Capture the cell that displays the provided text and extract its [x, y] central coordinate. 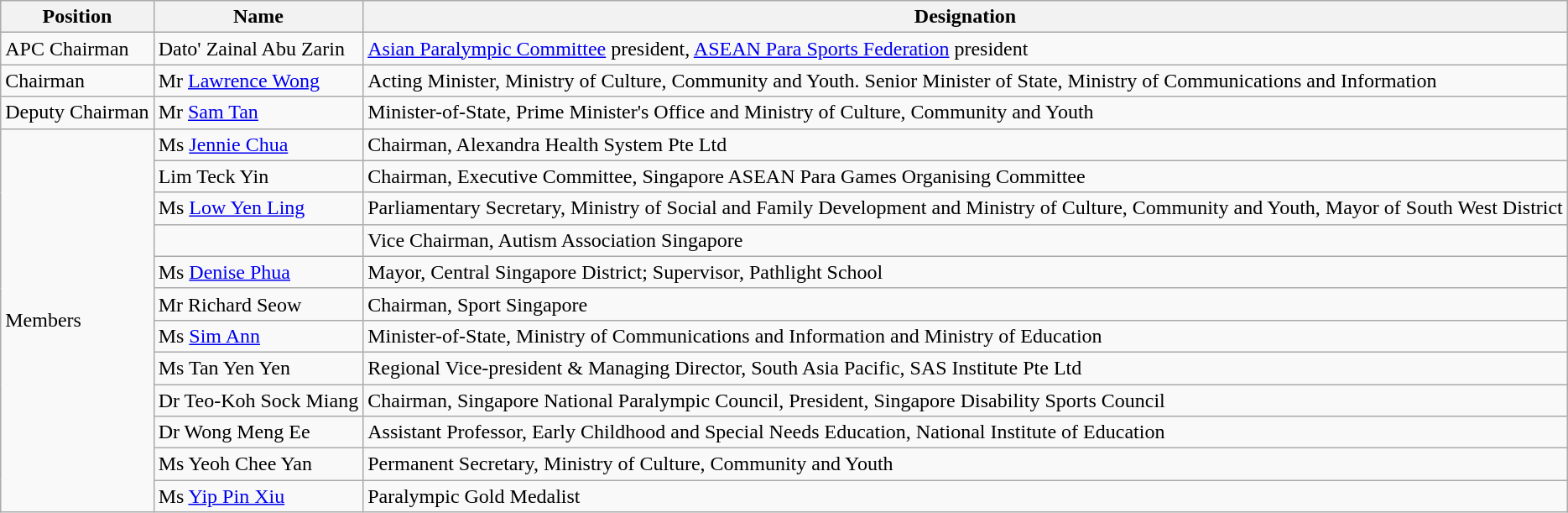
Chairman, Sport Singapore [966, 304]
Chairman, Alexandra Health System Pte Ltd [966, 144]
Lim Teck Yin [258, 176]
Asian Paralympic Committee president, ASEAN Para Sports Federation president [966, 49]
Minister-of-State, Prime Minister's Office and Ministry of Culture, Community and Youth [966, 113]
Deputy Chairman [77, 113]
Ms Tan Yen Yen [258, 368]
APC Chairman [77, 49]
Members [77, 321]
Dato' Zainal Abu Zarin [258, 49]
Chairman, Singapore National Paralympic Council, President, Singapore Disability Sports Council [966, 400]
Paralympic Gold Medalist [966, 496]
Acting Minister, Ministry of Culture, Community and Youth. Senior Minister of State, Ministry of Communications and Information [966, 81]
Ms Denise Phua [258, 272]
Regional Vice-president & Managing Director, South Asia Pacific, SAS Institute Pte Ltd [966, 368]
Ms Yip Pin Xiu [258, 496]
Ms Low Yen Ling [258, 208]
Parliamentary Secretary, Ministry of Social and Family Development and Ministry of Culture, Community and Youth, Mayor of South West District [966, 208]
Mr Richard Seow [258, 304]
Designation [966, 17]
Name [258, 17]
Ms Yeoh Chee Yan [258, 464]
Mayor, Central Singapore District; Supervisor, Pathlight School [966, 272]
Ms Sim Ann [258, 336]
Mr Lawrence Wong [258, 81]
Vice Chairman, Autism Association Singapore [966, 240]
Mr Sam Tan [258, 113]
Chairman [77, 81]
Ms Jennie Chua [258, 144]
Assistant Professor, Early Childhood and Special Needs Education, National Institute of Education [966, 432]
Dr Wong Meng Ee [258, 432]
Dr Teo-Koh Sock Miang [258, 400]
Permanent Secretary, Ministry of Culture, Community and Youth [966, 464]
Minister-of-State, Ministry of Communications and Information and Ministry of Education [966, 336]
Chairman, Executive Committee, Singapore ASEAN Para Games Organising Committee [966, 176]
Position [77, 17]
